Return the [X, Y] coordinate for the center point of the cell that contains the specified text.  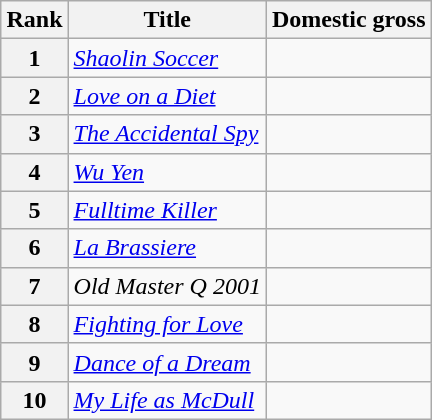
10 [34, 400]
Love on a Diet [167, 96]
Dance of a Dream [167, 362]
5 [34, 210]
Domestic gross [348, 20]
Fulltime Killer [167, 210]
Title [167, 20]
8 [34, 324]
9 [34, 362]
3 [34, 134]
Fighting for Love [167, 324]
6 [34, 248]
7 [34, 286]
4 [34, 172]
The Accidental Spy [167, 134]
2 [34, 96]
La Brassiere [167, 248]
Rank [34, 20]
Old Master Q 2001 [167, 286]
Wu Yen [167, 172]
1 [34, 58]
My Life as McDull [167, 400]
Shaolin Soccer [167, 58]
